Scan for the cell matching the given text and deliver its (X, Y) coordinate at center. 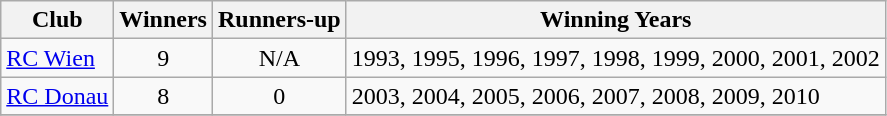
Runners-up (279, 20)
8 (164, 96)
Winning Years (616, 20)
N/A (279, 58)
0 (279, 96)
2003, 2004, 2005, 2006, 2007, 2008, 2009, 2010 (616, 96)
Winners (164, 20)
Club (58, 20)
9 (164, 58)
1993, 1995, 1996, 1997, 1998, 1999, 2000, 2001, 2002 (616, 58)
RC Wien (58, 58)
RC Donau (58, 96)
